Detect which cell encompasses the target text, then output its [x, y] center coordinate. 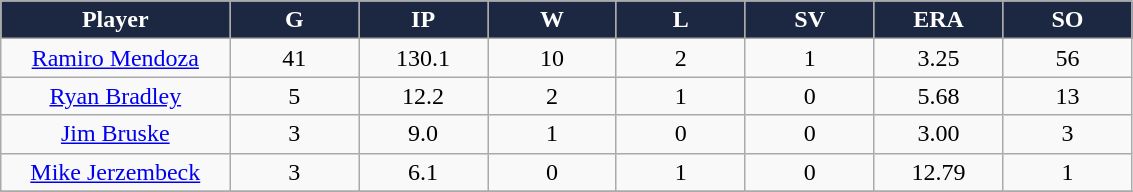
G [294, 20]
Ryan Bradley [116, 96]
13 [1068, 96]
W [552, 20]
SV [810, 20]
56 [1068, 58]
ERA [938, 20]
SO [1068, 20]
IP [424, 20]
6.1 [424, 172]
12.79 [938, 172]
41 [294, 58]
5.68 [938, 96]
Jim Bruske [116, 134]
Mike Jerzembeck [116, 172]
3.25 [938, 58]
Player [116, 20]
5 [294, 96]
Ramiro Mendoza [116, 58]
130.1 [424, 58]
12.2 [424, 96]
L [680, 20]
10 [552, 58]
3.00 [938, 134]
9.0 [424, 134]
